Detect which cell encompasses the target text, then output its [x, y] center coordinate. 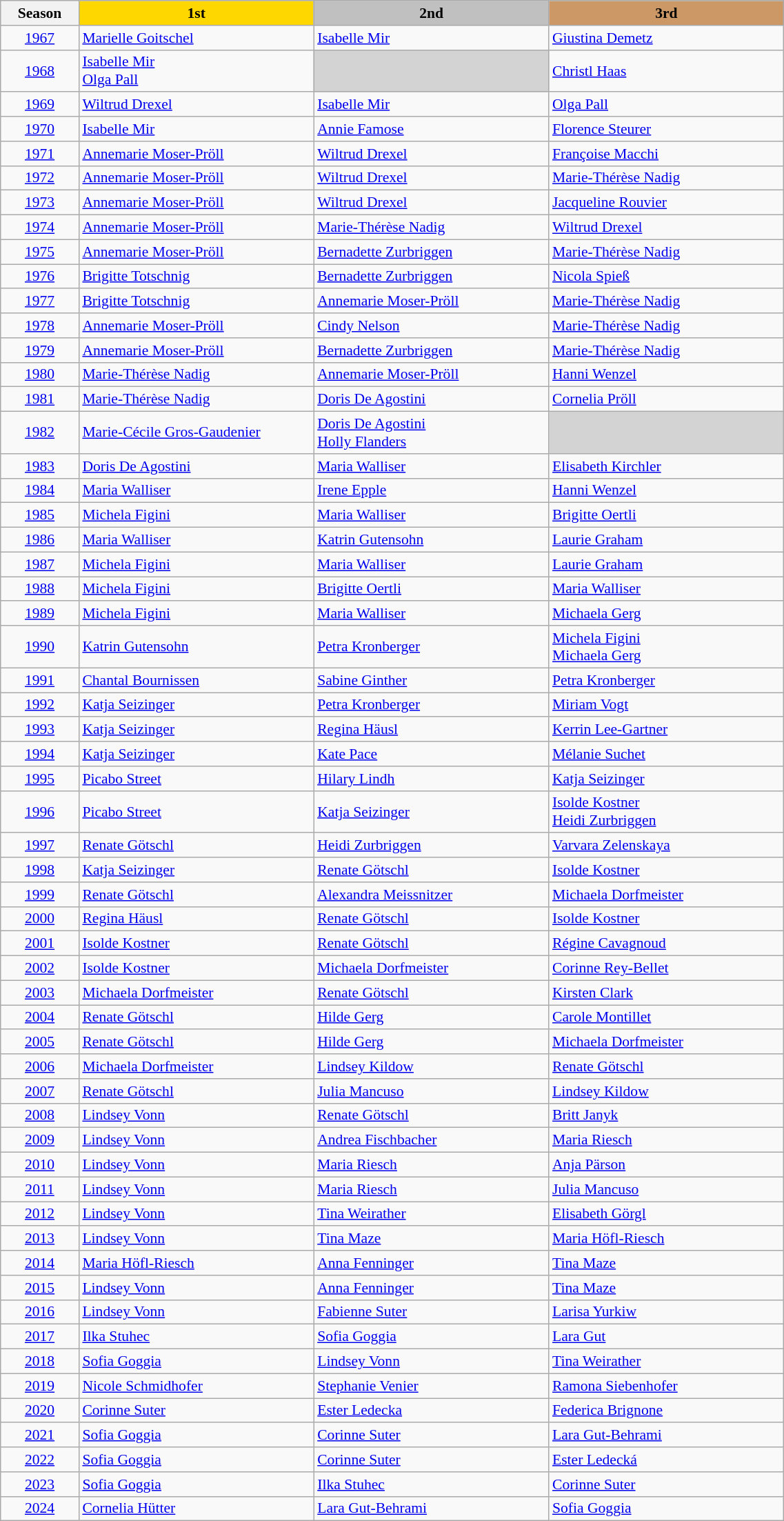
Season [40, 13]
Florence Steurer [666, 129]
Giustina Demetz [666, 38]
1994 [40, 754]
1967 [40, 38]
Kerrin Lee-Gartner [666, 730]
1993 [40, 730]
Ester Ledecka [432, 1411]
Jacqueline Rouvier [666, 203]
2019 [40, 1386]
2016 [40, 1312]
1970 [40, 129]
Mélanie Suchet [666, 754]
Hilary Lindh [432, 779]
1998 [40, 870]
Annie Famose [432, 129]
Irene Epple [432, 490]
2022 [40, 1460]
1973 [40, 203]
1975 [40, 252]
2017 [40, 1337]
1982 [40, 433]
Elisabeth Kirchler [666, 466]
Larisa Yurkiw [666, 1312]
Isolde Kostner Heidi Zurbriggen [666, 811]
2009 [40, 1140]
Chantal Bournissen [196, 680]
Olga Pall [666, 105]
Lara Gut [666, 1337]
Cindy Nelson [432, 326]
Varvara Zelenskaya [666, 846]
Alexandra Meissnitzer [432, 895]
1990 [40, 647]
1977 [40, 301]
1980 [40, 375]
1987 [40, 564]
1992 [40, 705]
1989 [40, 614]
Régine Cavagnoud [666, 944]
2010 [40, 1165]
2005 [40, 1042]
Ester Ledecká [666, 1460]
Marie-Cécile Gros-Gaudenier [196, 433]
1995 [40, 779]
Isabelle Mir Olga Pall [196, 70]
2006 [40, 1066]
1971 [40, 154]
2015 [40, 1288]
2000 [40, 919]
2013 [40, 1239]
Cornelia Hütter [196, 1509]
1974 [40, 228]
Cornelia Pröll [666, 399]
Fabienne Suter [432, 1312]
1968 [40, 70]
2023 [40, 1484]
2004 [40, 1017]
Doris De Agostini Holly Flanders [432, 433]
Michela Figini Michaela Gerg [666, 647]
2008 [40, 1115]
1972 [40, 178]
2021 [40, 1435]
1986 [40, 540]
2nd [432, 13]
Marielle Goitschel [196, 38]
2007 [40, 1091]
Ramona Siebenhofer [666, 1386]
Heidi Zurbriggen [432, 846]
2012 [40, 1214]
Kirsten Clark [666, 993]
2003 [40, 993]
Elisabeth Görgl [666, 1214]
Sabine Ginther [432, 680]
Michaela Gerg [666, 614]
2020 [40, 1411]
3rd [666, 13]
Christl Haas [666, 70]
2001 [40, 944]
2018 [40, 1362]
2014 [40, 1263]
Federica Brignone [666, 1411]
1981 [40, 399]
Miriam Vogt [666, 705]
1st [196, 13]
2024 [40, 1509]
1985 [40, 515]
Carole Montillet [666, 1017]
1983 [40, 466]
Corinne Rey-Bellet [666, 968]
1988 [40, 589]
Anja Pärson [666, 1165]
1991 [40, 680]
1997 [40, 846]
1996 [40, 811]
Nicole Schmidhofer [196, 1386]
2011 [40, 1189]
1976 [40, 277]
Kate Pace [432, 754]
1978 [40, 326]
1984 [40, 490]
Françoise Macchi [666, 154]
1969 [40, 105]
2002 [40, 968]
Britt Janyk [666, 1115]
Andrea Fischbacher [432, 1140]
1999 [40, 895]
Stephanie Venier [432, 1386]
Nicola Spieß [666, 277]
1979 [40, 350]
